Determine the (X, Y) coordinate at the center of the cell enclosing the given text.  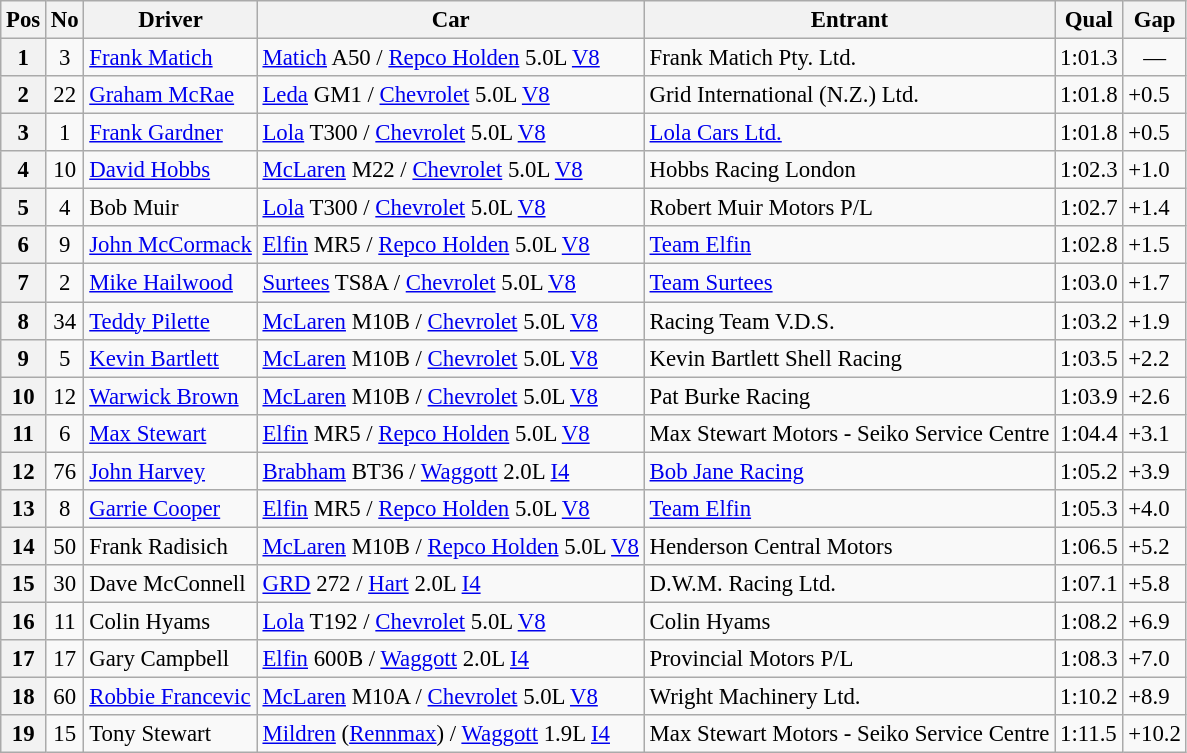
+3.1 (1154, 433)
1:02.8 (1089, 245)
GRD 272 / Hart 2.0L I4 (450, 584)
Bob Muir (170, 208)
Hobbs Racing London (849, 170)
Frank Gardner (170, 133)
David Hobbs (170, 170)
Warwick Brown (170, 396)
+10.2 (1154, 734)
Garrie Cooper (170, 509)
Mildren (Rennmax) / Waggott 1.9L I4 (450, 734)
Pat Burke Racing (849, 396)
1:03.5 (1089, 358)
D.W.M. Racing Ltd. (849, 584)
Tony Stewart (170, 734)
— (1154, 58)
+6.9 (1154, 621)
18 (24, 697)
1:05.2 (1089, 471)
1:02.7 (1089, 208)
Wright Machinery Ltd. (849, 697)
Lola T192 / Chevrolet 5.0L V8 (450, 621)
13 (24, 509)
Kevin Bartlett Shell Racing (849, 358)
1:08.3 (1089, 659)
+1.5 (1154, 245)
76 (65, 471)
22 (65, 95)
Elfin 600B / Waggott 2.0L I4 (450, 659)
Kevin Bartlett (170, 358)
Matich A50 / Repco Holden 5.0L V8 (450, 58)
McLaren M10A / Chevrolet 5.0L V8 (450, 697)
Bob Jane Racing (849, 471)
14 (24, 546)
1:03.2 (1089, 321)
60 (65, 697)
+8.9 (1154, 697)
Racing Team V.D.S. (849, 321)
Surtees TS8A / Chevrolet 5.0L V8 (450, 283)
+1.4 (1154, 208)
John Harvey (170, 471)
Pos (24, 20)
1:10.2 (1089, 697)
Graham McRae (170, 95)
19 (24, 734)
+1.7 (1154, 283)
34 (65, 321)
+3.9 (1154, 471)
Gap (1154, 20)
Mike Hailwood (170, 283)
Frank Matich (170, 58)
Henderson Central Motors (849, 546)
Dave McConnell (170, 584)
No (65, 20)
McLaren M10B / Repco Holden 5.0L V8 (450, 546)
1:06.5 (1089, 546)
50 (65, 546)
Brabham BT36 / Waggott 2.0L I4 (450, 471)
1:03.9 (1089, 396)
7 (24, 283)
+2.6 (1154, 396)
McLaren M22 / Chevrolet 5.0L V8 (450, 170)
+5.2 (1154, 546)
1:07.1 (1089, 584)
16 (24, 621)
Team Surtees (849, 283)
1:08.2 (1089, 621)
Gary Campbell (170, 659)
Entrant (849, 20)
+4.0 (1154, 509)
+5.8 (1154, 584)
+1.9 (1154, 321)
1:01.3 (1089, 58)
Lola Cars Ltd. (849, 133)
Grid International (N.Z.) Ltd. (849, 95)
1:05.3 (1089, 509)
1:04.4 (1089, 433)
+7.0 (1154, 659)
Frank Matich Pty. Ltd. (849, 58)
1:03.0 (1089, 283)
Teddy Pilette (170, 321)
1:11.5 (1089, 734)
30 (65, 584)
Qual (1089, 20)
+2.2 (1154, 358)
Leda GM1 / Chevrolet 5.0L V8 (450, 95)
Provincial Motors P/L (849, 659)
Car (450, 20)
Driver (170, 20)
John McCormack (170, 245)
Robbie Francevic (170, 697)
Max Stewart (170, 433)
1:02.3 (1089, 170)
+1.0 (1154, 170)
Robert Muir Motors P/L (849, 208)
Frank Radisich (170, 546)
